Find where the given text appears and provide that cell's center as (x, y) coordinate. 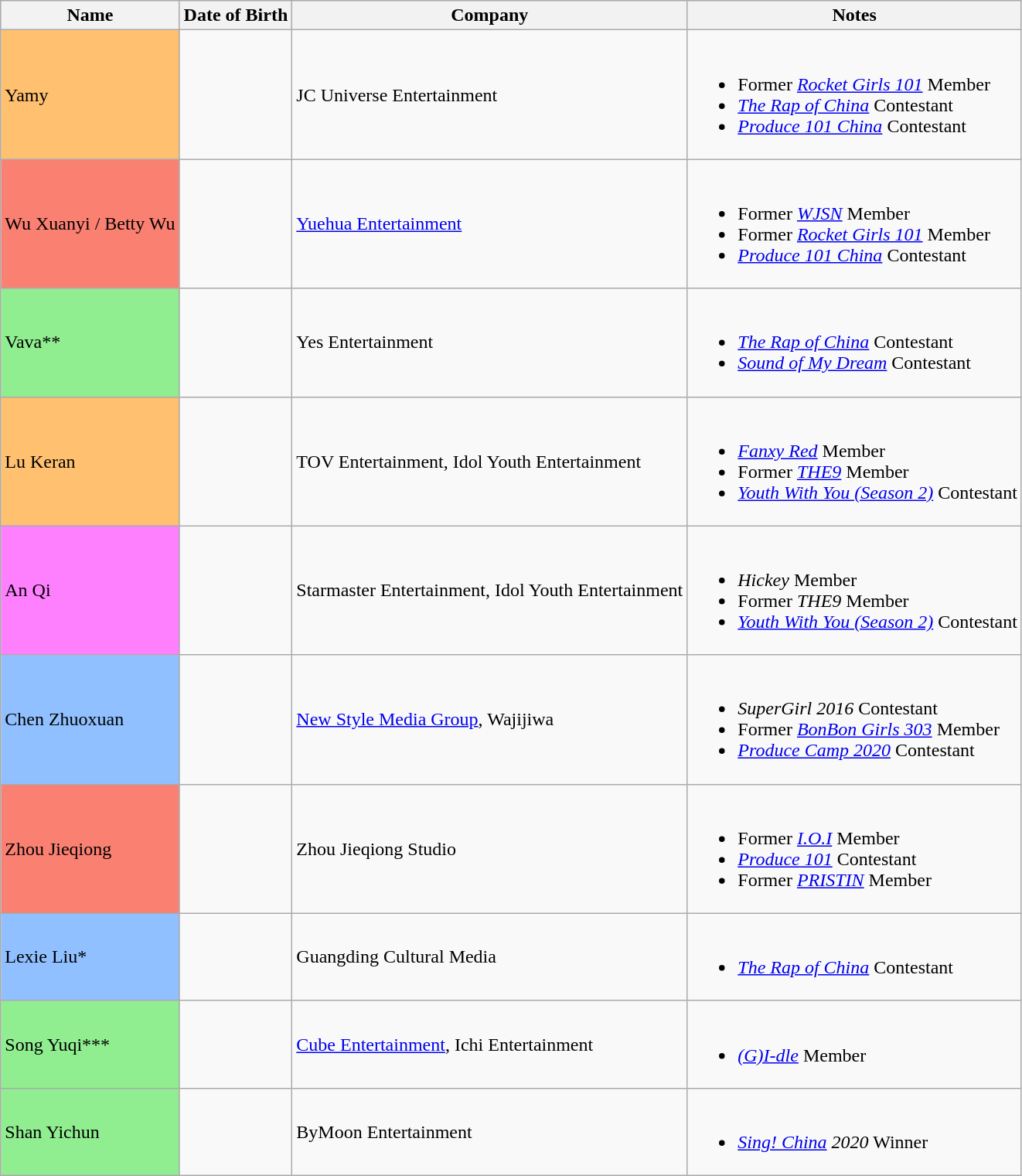
(G)I-dle Member (855, 1044)
SuperGirl 2016 ContestantFormer BonBon Girls 303 MemberProduce Camp 2020 Contestant (855, 719)
ByMoon Entertainment (490, 1132)
Sing! China 2020 Winner (855, 1132)
Date of Birth (236, 15)
Lexie Liu* (90, 957)
Former I.O.I MemberProduce 101 ContestantFormer PRISTIN Member (855, 849)
Notes (855, 15)
Shan Yichun (90, 1132)
Song Yuqi*** (90, 1044)
New Style Media Group, Wajijiwa (490, 719)
JC Universe Entertainment (490, 94)
Starmaster Entertainment, Idol Youth Entertainment (490, 591)
Fanxy Red MemberFormer THE9 MemberYouth With You (Season 2) Contestant (855, 461)
Former Rocket Girls 101 MemberThe Rap of China ContestantProduce 101 China Contestant (855, 94)
Name (90, 15)
Vava** (90, 343)
The Rap of China ContestantSound of My Dream Contestant (855, 343)
An Qi (90, 591)
Wu Xuanyi / Betty Wu (90, 224)
Guangding Cultural Media (490, 957)
Yuehua Entertainment (490, 224)
Zhou Jieqiong Studio (490, 849)
Zhou Jieqiong (90, 849)
Company (490, 15)
The Rap of China Contestant (855, 957)
Lu Keran (90, 461)
Former WJSN MemberFormer Rocket Girls 101 MemberProduce 101 China Contestant (855, 224)
Hickey MemberFormer THE9 MemberYouth With You (Season 2) Contestant (855, 591)
Cube Entertainment, Ichi Entertainment (490, 1044)
Yamy (90, 94)
TOV Entertainment, Idol Youth Entertainment (490, 461)
Chen Zhuoxuan (90, 719)
Yes Entertainment (490, 343)
